Return the (x, y) coordinate for the center point of the cell that contains the specified text.  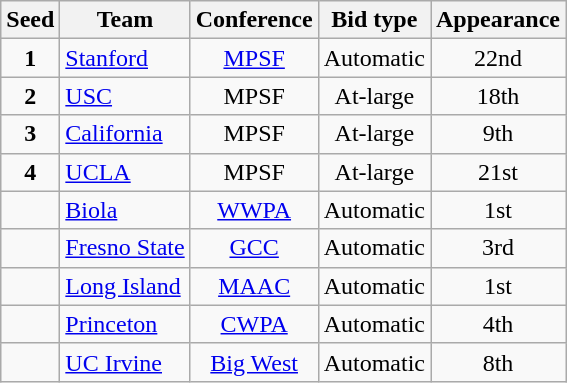
Fresno State (125, 248)
22nd (498, 58)
1 (30, 58)
Conference (254, 20)
Seed (30, 20)
USC (125, 96)
Biola (125, 210)
WWPA (254, 210)
Long Island (125, 286)
Team (125, 20)
9th (498, 134)
MAAC (254, 286)
Bid type (374, 20)
4th (498, 324)
Appearance (498, 20)
UC Irvine (125, 362)
21st (498, 172)
GCC (254, 248)
Princeton (125, 324)
3 (30, 134)
California (125, 134)
4 (30, 172)
3rd (498, 248)
CWPA (254, 324)
Stanford (125, 58)
UCLA (125, 172)
18th (498, 96)
2 (30, 96)
8th (498, 362)
Big West (254, 362)
